Locate the cell with the specified text and output its (x, y) center coordinate. 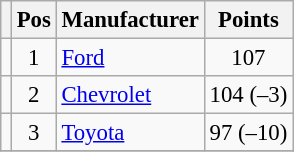
97 (–10) (248, 133)
3 (34, 133)
107 (248, 58)
2 (34, 95)
Ford (130, 58)
104 (–3) (248, 95)
Toyota (130, 133)
Points (248, 20)
Pos (34, 20)
1 (34, 58)
Manufacturer (130, 20)
Chevrolet (130, 95)
